Output the (X, Y) coordinate of the center of the cell containing the given text.  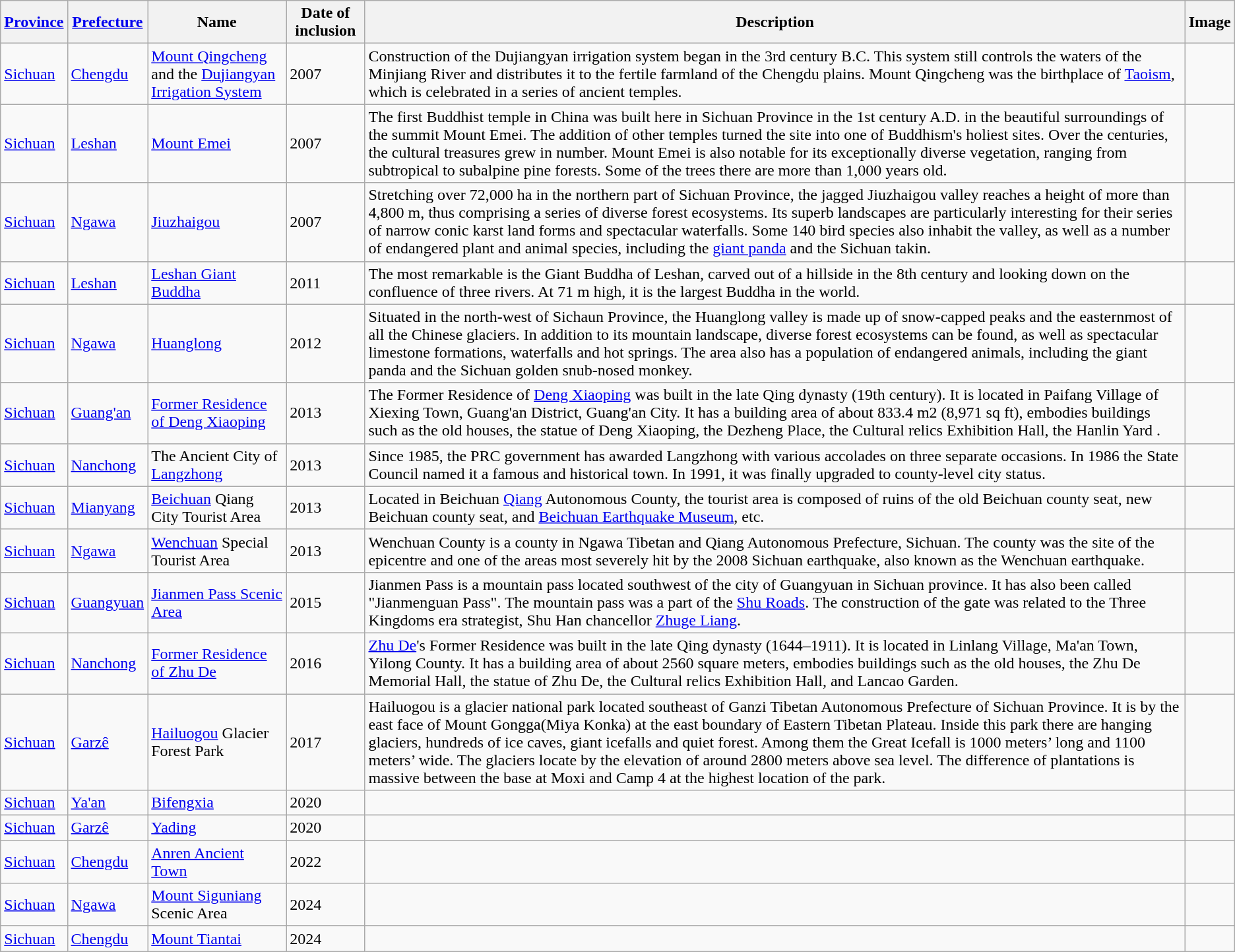
2012 (326, 343)
Mount Emei (217, 144)
Wenchuan Special Tourist Area (217, 550)
Former Residence of Zhu De (217, 663)
Jianmen Pass Scenic Area (217, 602)
2016 (326, 663)
Beichuan Qiang City Tourist Area (217, 508)
2015 (326, 602)
Mount Qingcheng and the Dujiangyan Irrigation System (217, 74)
Description (775, 22)
The Ancient City of Langzhong (217, 464)
Anren Ancient Town (217, 862)
Image (1210, 22)
Province (34, 22)
2017 (326, 742)
Mianyang (108, 508)
2011 (326, 282)
Yading (217, 828)
Mount Siguniang Scenic Area (217, 905)
Guangyuan (108, 602)
Date of inclusion (326, 22)
Guang'an (108, 413)
2022 (326, 862)
Former Residence of Deng Xiaoping (217, 413)
Prefecture (108, 22)
Huanglong (217, 343)
Name (217, 22)
Hailuogou Glacier Forest Park (217, 742)
Leshan Giant Buddha (217, 282)
Ya'an (108, 803)
Jiuzhaigou (217, 222)
Mount Tiantai (217, 939)
Bifengxia (217, 803)
